For the text-containing cell, return its midpoint in [x, y] coordinate format. 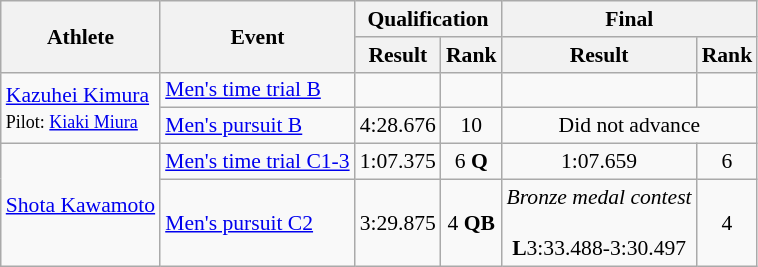
6 [728, 162]
Final [629, 19]
Bronze medal contestL3:33.488-3:30.497 [598, 222]
4:28.676 [398, 126]
Kazuhei KimuraPilot: Kiaki Miura [80, 108]
1:07.375 [398, 162]
Did not advance [629, 126]
3:29.875 [398, 222]
Event [257, 36]
Shota Kawamoto [80, 205]
10 [472, 126]
Men's time trial B [257, 90]
Men's time trial C1-3 [257, 162]
Men's pursuit C2 [257, 222]
6 Q [472, 162]
Qualification [428, 19]
4 QB [472, 222]
Men's pursuit B [257, 126]
Athlete [80, 36]
1:07.659 [598, 162]
4 [728, 222]
